Identify which cell holds the provided text, then report its (X, Y) central coordinate. 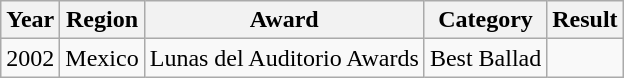
Region (102, 20)
Best Ballad (485, 58)
Year (30, 20)
Award (284, 20)
Mexico (102, 58)
Result (585, 20)
2002 (30, 58)
Lunas del Auditorio Awards (284, 58)
Category (485, 20)
